Find where the given text appears and provide that cell's center as (X, Y) coordinate. 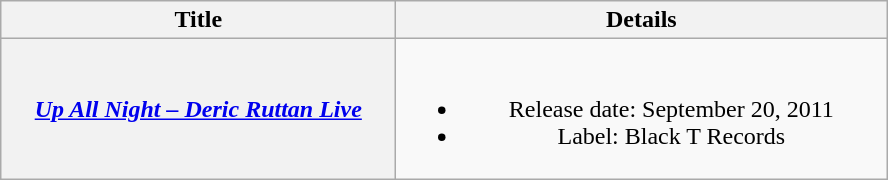
Title (198, 20)
Up All Night – Deric Ruttan Live (198, 109)
Details (642, 20)
Release date: September 20, 2011Label: Black T Records (642, 109)
